Capture the cell that displays the provided text and extract its (x, y) central coordinate. 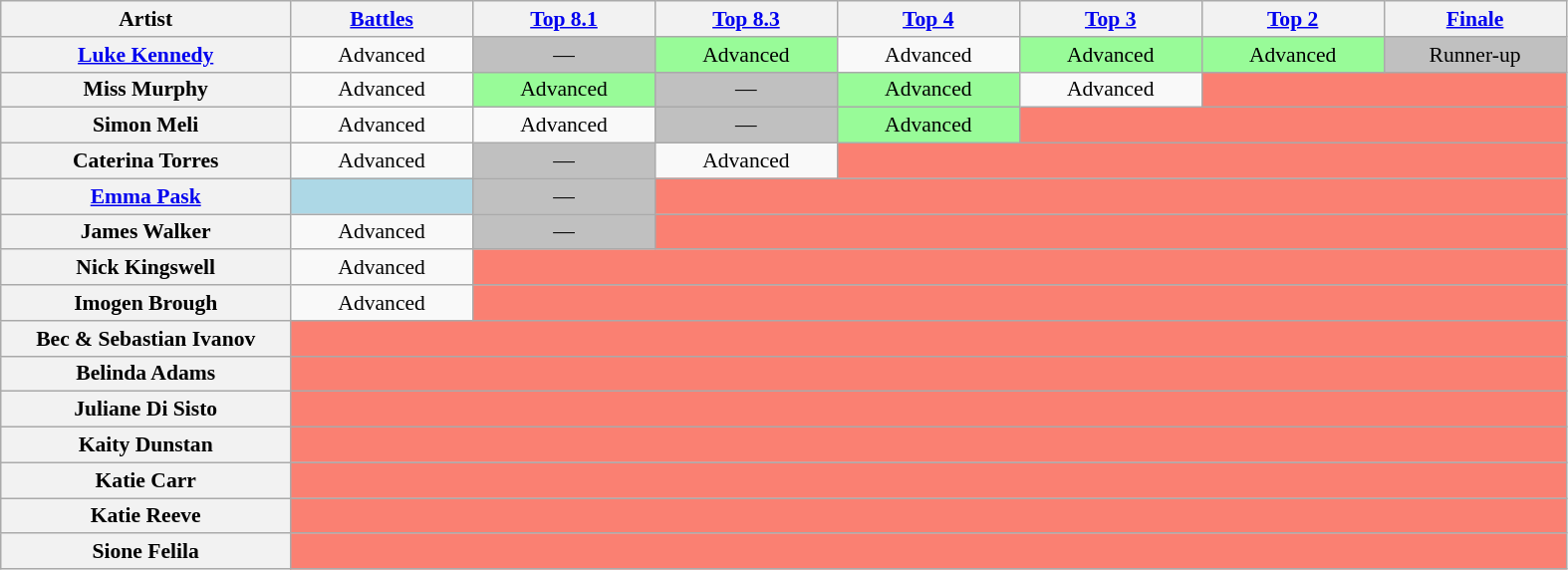
Runner-up (1474, 55)
Artist (145, 19)
Imogen Brough (145, 303)
Sione Felila (145, 552)
Miss Murphy (145, 90)
Simon Meli (145, 126)
Top 8.1 (564, 19)
Juliane Di Sisto (145, 410)
Top 2 (1293, 19)
Top 4 (928, 19)
Bec & Sebastian Ivanov (145, 339)
James Walker (145, 232)
Belinda Adams (145, 374)
Finale (1474, 19)
Luke Kennedy (145, 55)
Top 8.3 (745, 19)
Top 3 (1110, 19)
Emma Pask (145, 196)
Battles (383, 19)
Katie Carr (145, 480)
Nick Kingswell (145, 268)
Katie Reeve (145, 516)
Caterina Torres (145, 161)
Kaity Dunstan (145, 445)
